Provide the [x, y] coordinate of the cell's center where the given text is located.  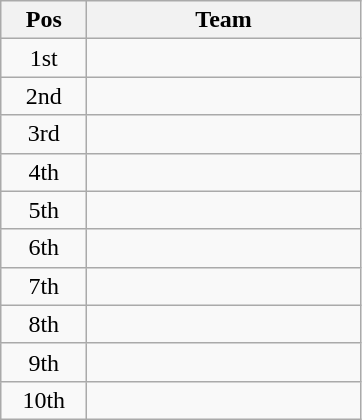
Pos [44, 20]
2nd [44, 96]
7th [44, 286]
10th [44, 400]
1st [44, 58]
6th [44, 248]
Team [224, 20]
9th [44, 362]
5th [44, 210]
8th [44, 324]
4th [44, 172]
3rd [44, 134]
